Provide the (X, Y) coordinate of the cell's center where the given text is located.  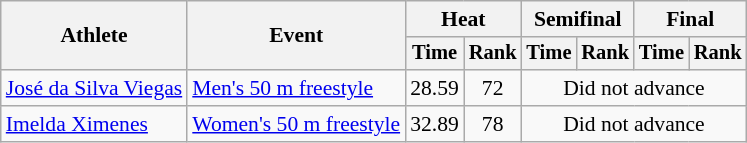
Final (690, 19)
José da Silva Viegas (94, 88)
72 (493, 88)
Event (296, 36)
Men's 50 m freestyle (296, 88)
Women's 50 m freestyle (296, 124)
Athlete (94, 36)
78 (493, 124)
32.89 (434, 124)
Semifinal (577, 19)
Imelda Ximenes (94, 124)
28.59 (434, 88)
Heat (463, 19)
